Pinpoint the cell where the given text exists, returning its [x, y] midpoint coordinate. 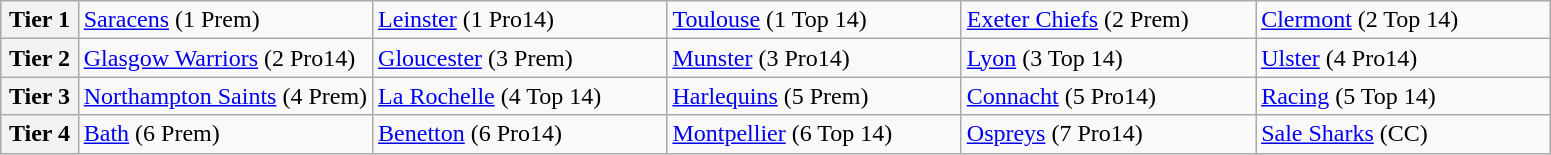
Connacht (5 Pro14) [1108, 96]
Sale Sharks (CC) [1403, 134]
Harlequins (5 Prem) [814, 96]
Gloucester (3 Prem) [520, 58]
Lyon (3 Top 14) [1108, 58]
Benetton (6 Pro14) [520, 134]
Tier 1 [40, 20]
Ospreys (7 Pro14) [1108, 134]
Bath (6 Prem) [225, 134]
Saracens (1 Prem) [225, 20]
Munster (3 Pro14) [814, 58]
Glasgow Warriors (2 Pro14) [225, 58]
La Rochelle (4 Top 14) [520, 96]
Tier 4 [40, 134]
Clermont (2 Top 14) [1403, 20]
Ulster (4 Pro14) [1403, 58]
Exeter Chiefs (2 Prem) [1108, 20]
Racing (5 Top 14) [1403, 96]
Tier 3 [40, 96]
Northampton Saints (4 Prem) [225, 96]
Leinster (1 Pro14) [520, 20]
Tier 2 [40, 58]
Toulouse (1 Top 14) [814, 20]
Montpellier (6 Top 14) [814, 134]
